Capture the cell that displays the provided text and extract its [X, Y] central coordinate. 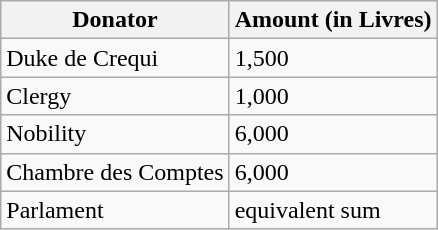
Nobility [115, 134]
Amount (in Livres) [333, 20]
Parlament [115, 210]
1,000 [333, 96]
Chambre des Comptes [115, 172]
Donator [115, 20]
Duke de Crequi [115, 58]
equivalent sum [333, 210]
Clergy [115, 96]
1,500 [333, 58]
